Pinpoint the cell where the given text exists, returning its [X, Y] midpoint coordinate. 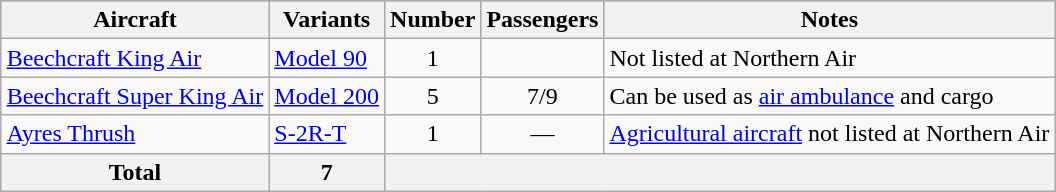
Total [135, 172]
Number [433, 20]
Notes [830, 20]
7/9 [542, 96]
S-2R-T [327, 134]
5 [433, 96]
Beechcraft King Air [135, 58]
Beechcraft Super King Air [135, 96]
Can be used as air ambulance and cargo [830, 96]
Model 90 [327, 58]
Ayres Thrush [135, 134]
Passengers [542, 20]
Agricultural aircraft not listed at Northern Air [830, 134]
7 [327, 172]
— [542, 134]
Model 200 [327, 96]
Not listed at Northern Air [830, 58]
Variants [327, 20]
Aircraft [135, 20]
